Pinpoint the cell where the given text exists, returning its [X, Y] midpoint coordinate. 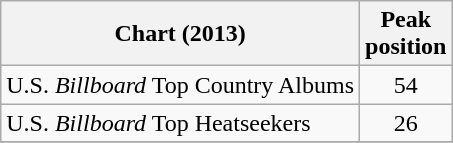
U.S. Billboard Top Heatseekers [180, 123]
U.S. Billboard Top Country Albums [180, 85]
Peakposition [406, 34]
Chart (2013) [180, 34]
26 [406, 123]
54 [406, 85]
